Provide the [X, Y] coordinate of the cell's center where the given text is located.  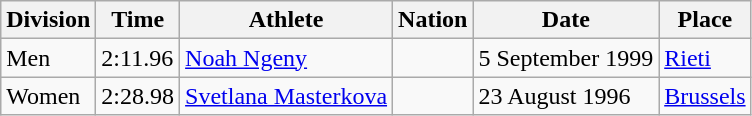
2:11.96 [138, 58]
Place [705, 20]
23 August 1996 [566, 96]
Date [566, 20]
5 September 1999 [566, 58]
2:28.98 [138, 96]
Svetlana Masterkova [286, 96]
Men [48, 58]
Time [138, 20]
Noah Ngeny [286, 58]
Division [48, 20]
Brussels [705, 96]
Women [48, 96]
Nation [433, 20]
Rieti [705, 58]
Athlete [286, 20]
